Search for the cell housing the specified text and yield its (x, y) center coordinate. 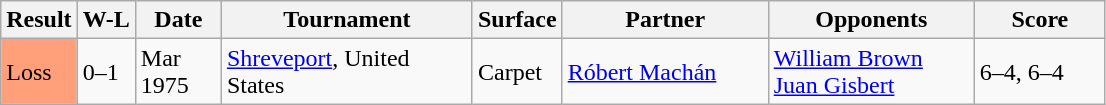
Loss (39, 72)
6–4, 6–4 (1040, 72)
Surface (517, 20)
William Brown Juan Gisbert (871, 72)
W-L (106, 20)
Carpet (517, 72)
Partner (665, 20)
Opponents (871, 20)
Mar 1975 (178, 72)
Date (178, 20)
Result (39, 20)
Score (1040, 20)
Róbert Machán (665, 72)
0–1 (106, 72)
Tournament (346, 20)
Shreveport, United States (346, 72)
